Return the (x, y) coordinate for the center point of the cell that contains the specified text.  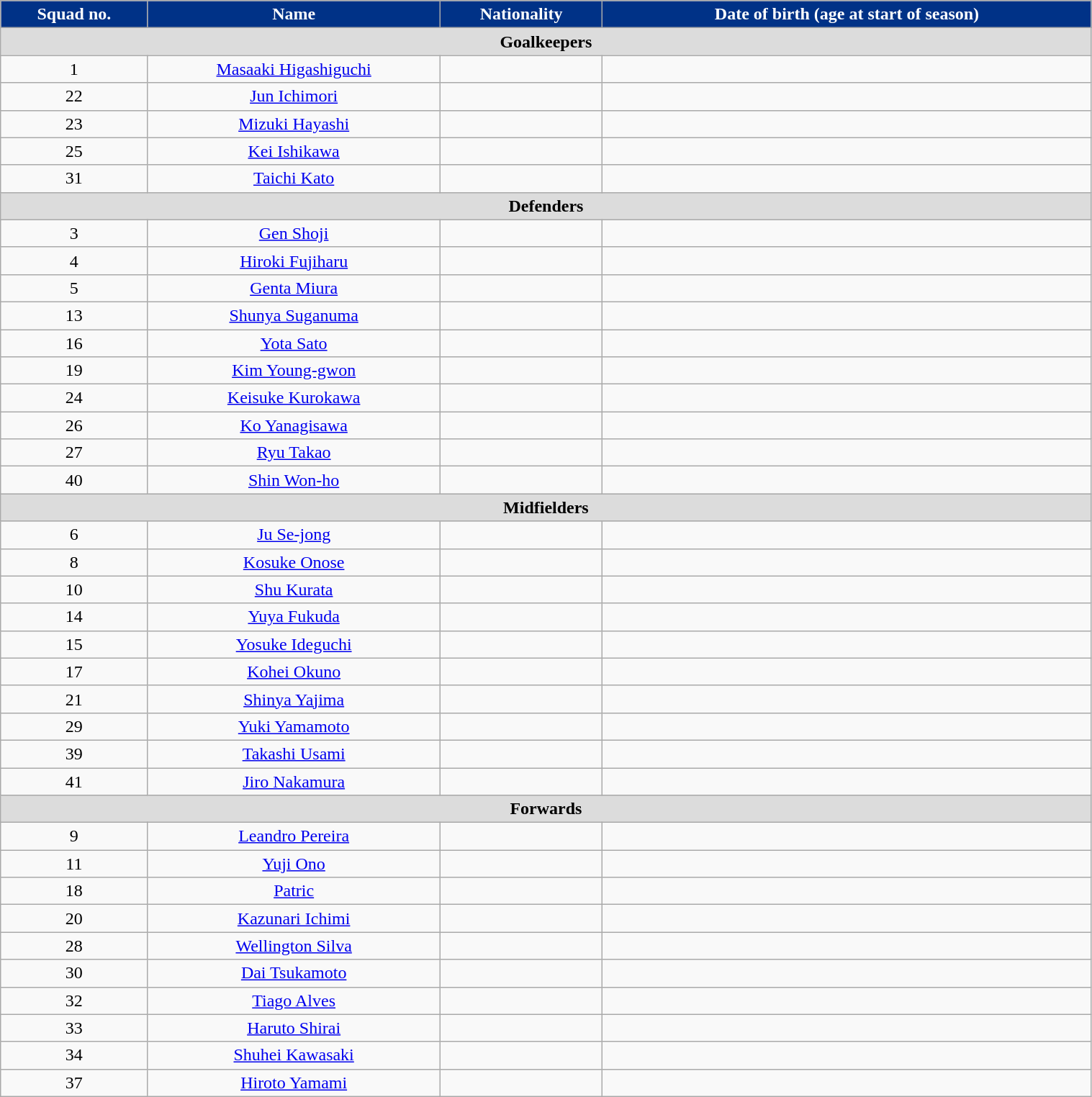
5 (74, 288)
Kei Ishikawa (294, 151)
1 (74, 69)
Leandro Pereira (294, 836)
Mizuki Hayashi (294, 124)
Squad no. (74, 14)
16 (74, 343)
Patric (294, 891)
Goalkeepers (546, 42)
31 (74, 179)
Yuji Ono (294, 864)
Takashi Usami (294, 754)
Yosuke Ideguchi (294, 644)
28 (74, 946)
Kosuke Onose (294, 562)
15 (74, 644)
Midfielders (546, 507)
Hiroki Fujiharu (294, 261)
27 (74, 453)
Shuhei Kawasaki (294, 1055)
Jiro Nakamura (294, 781)
4 (74, 261)
9 (74, 836)
20 (74, 918)
25 (74, 151)
Wellington Silva (294, 946)
17 (74, 672)
Yuki Yamamoto (294, 726)
Ju Se-jong (294, 535)
Nationality (521, 14)
11 (74, 864)
10 (74, 590)
Name (294, 14)
Dai Tsukamoto (294, 973)
19 (74, 371)
40 (74, 480)
6 (74, 535)
33 (74, 1028)
34 (74, 1055)
21 (74, 699)
Kazunari Ichimi (294, 918)
23 (74, 124)
Keisuke Kurokawa (294, 398)
3 (74, 233)
Defenders (546, 206)
Forwards (546, 809)
Shin Won-ho (294, 480)
Kohei Okuno (294, 672)
Yota Sato (294, 343)
14 (74, 617)
Gen Shoji (294, 233)
29 (74, 726)
37 (74, 1083)
Genta Miura (294, 288)
Ko Yanagisawa (294, 425)
Jun Ichimori (294, 96)
Masaaki Higashiguchi (294, 69)
Shunya Suganuma (294, 315)
32 (74, 1001)
Shu Kurata (294, 590)
13 (74, 315)
Haruto Shirai (294, 1028)
Date of birth (age at start of season) (847, 14)
Ryu Takao (294, 453)
Yuya Fukuda (294, 617)
8 (74, 562)
30 (74, 973)
39 (74, 754)
26 (74, 425)
22 (74, 96)
Shinya Yajima (294, 699)
Tiago Alves (294, 1001)
Hiroto Yamami (294, 1083)
41 (74, 781)
Kim Young-gwon (294, 371)
Taichi Kato (294, 179)
18 (74, 891)
24 (74, 398)
